Find where the given text appears and provide that cell's center as (X, Y) coordinate. 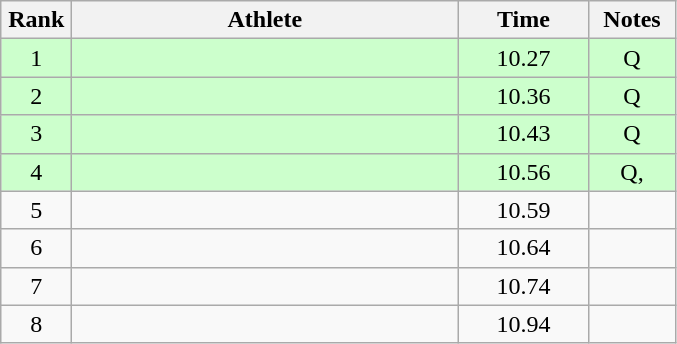
3 (36, 134)
7 (36, 286)
10.36 (524, 96)
5 (36, 210)
10.94 (524, 324)
Athlete (265, 20)
10.74 (524, 286)
1 (36, 58)
4 (36, 172)
Rank (36, 20)
6 (36, 248)
10.64 (524, 248)
10.59 (524, 210)
10.43 (524, 134)
Q, (632, 172)
2 (36, 96)
10.56 (524, 172)
Notes (632, 20)
Time (524, 20)
8 (36, 324)
10.27 (524, 58)
